Return the [X, Y] coordinate for the center point of the cell that contains the specified text.  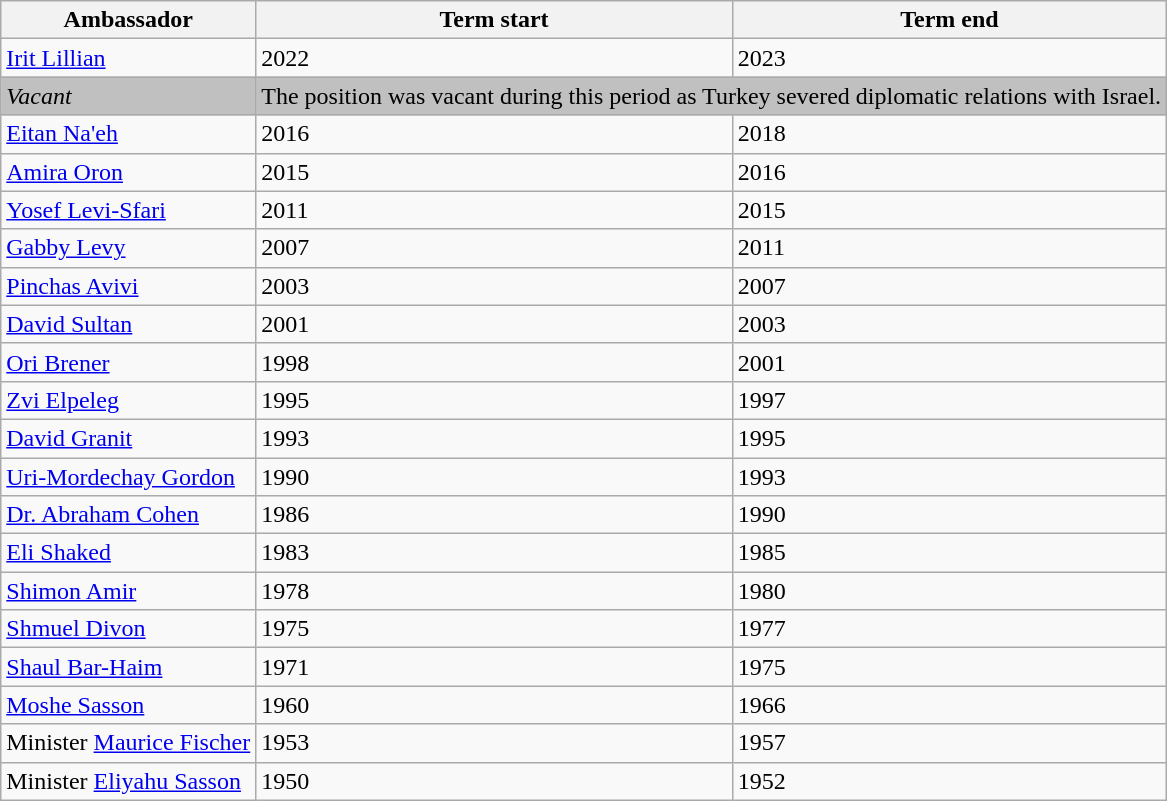
David Granit [128, 438]
Ambassador [128, 20]
2022 [494, 58]
The position was vacant during this period as Turkey severed diplomatic relations with Israel. [712, 96]
Term end [949, 20]
1966 [949, 705]
Gabby Levy [128, 248]
Minister Eliyahu Sasson [128, 781]
1960 [494, 705]
Moshe Sasson [128, 705]
1971 [494, 667]
1997 [949, 400]
Dr. Abraham Cohen [128, 515]
1983 [494, 553]
1998 [494, 362]
1978 [494, 591]
Vacant [128, 96]
Shimon Amir [128, 591]
Pinchas Avivi [128, 286]
Eitan Na'eh [128, 134]
Ori Brener [128, 362]
Shmuel Divon [128, 629]
Shaul Bar-Haim [128, 667]
1977 [949, 629]
Uri-Mordechay Gordon [128, 477]
David Sultan [128, 324]
2018 [949, 134]
1957 [949, 743]
1950 [494, 781]
Term start [494, 20]
Minister Maurice Fischer [128, 743]
Yosef Levi-Sfari [128, 210]
Eli Shaked [128, 553]
1985 [949, 553]
Amira Oron [128, 172]
Zvi Elpeleg [128, 400]
1952 [949, 781]
1953 [494, 743]
Irit Lillian [128, 58]
1986 [494, 515]
1980 [949, 591]
2023 [949, 58]
